Return (x, y) of the center of cell containing provided text 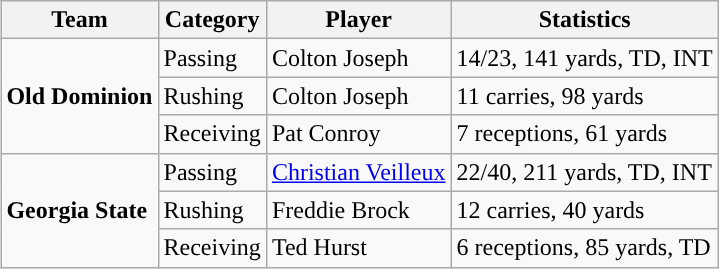
Old Dominion (80, 96)
7 receptions, 61 yards (584, 134)
Category (212, 20)
22/40, 211 yards, TD, INT (584, 172)
6 receptions, 85 yards, TD (584, 248)
Player (358, 20)
12 carries, 40 yards (584, 210)
11 carries, 98 yards (584, 96)
14/23, 141 yards, TD, INT (584, 58)
Freddie Brock (358, 210)
Georgia State (80, 210)
Statistics (584, 20)
Ted Hurst (358, 248)
Team (80, 20)
Pat Conroy (358, 134)
Christian Veilleux (358, 172)
